Pinpoint the cell where the given text exists, returning its [X, Y] midpoint coordinate. 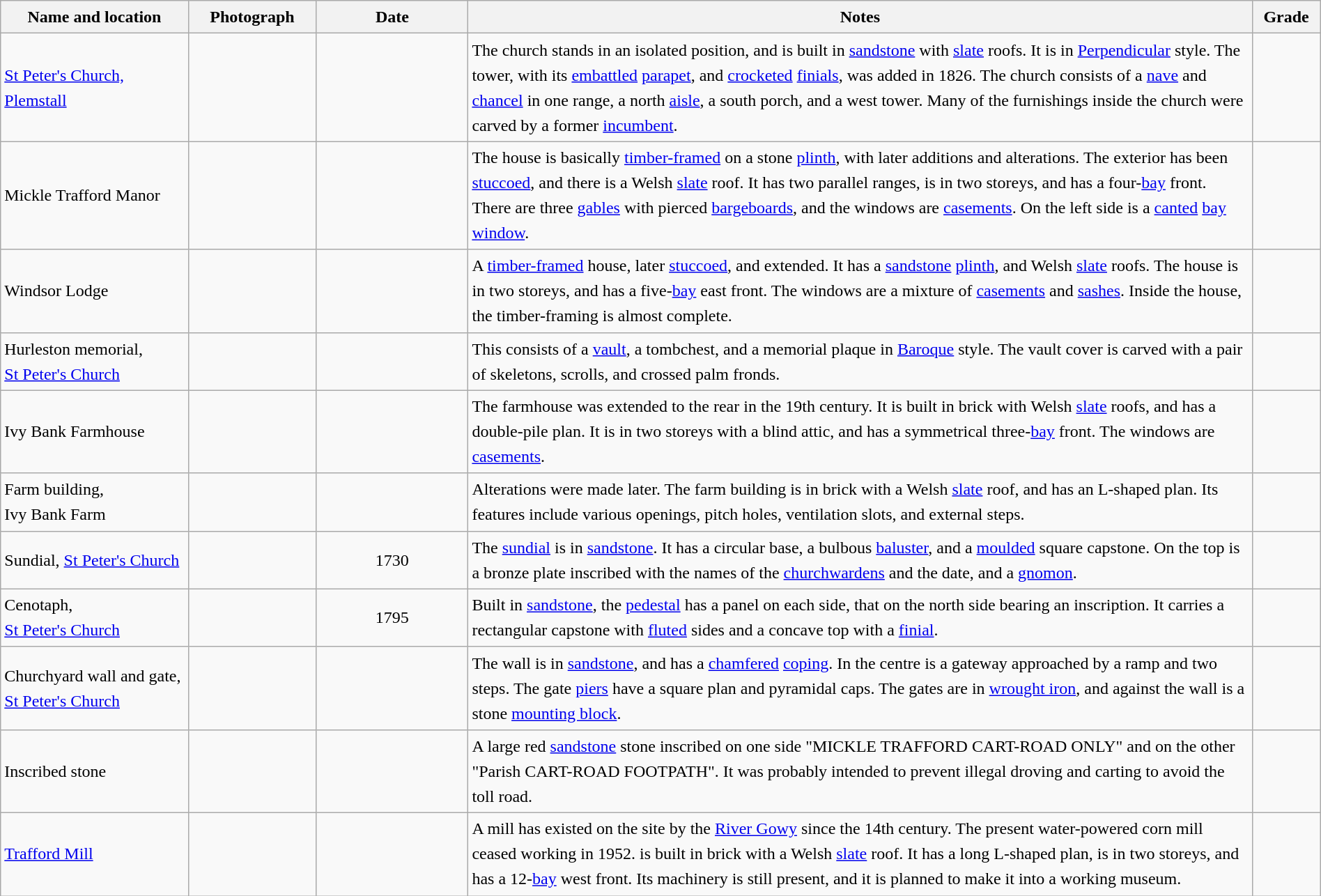
Hurleston memorial,St Peter's Church [95, 361]
Date [392, 17]
Ivy Bank Farmhouse [95, 432]
Notes [860, 17]
1795 [392, 617]
Windsor Lodge [95, 291]
Inscribed stone [95, 771]
Name and location [95, 17]
Sundial, St Peter's Church [95, 560]
Trafford Mill [95, 854]
Cenotaph,St Peter's Church [95, 617]
St Peter's Church, Plemstall [95, 88]
Grade [1286, 17]
Farm building,Ivy Bank Farm [95, 502]
Churchyard wall and gate, St Peter's Church [95, 688]
Mickle Trafford Manor [95, 195]
1730 [392, 560]
Photograph [252, 17]
